Pinpoint the cell where the given text exists, returning its (x, y) midpoint coordinate. 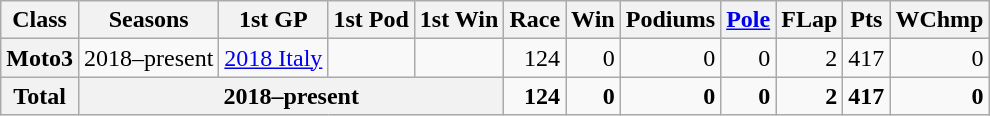
Moto3 (40, 58)
Podiums (670, 20)
Seasons (148, 20)
1st GP (274, 20)
Win (594, 20)
1st Pod (371, 20)
WChmp (940, 20)
2018 Italy (274, 58)
Total (40, 96)
Pole (748, 20)
Class (40, 20)
Race (535, 20)
Pts (866, 20)
FLap (810, 20)
1st Win (459, 20)
